Pinpoint the cell where the given text exists, returning its (X, Y) midpoint coordinate. 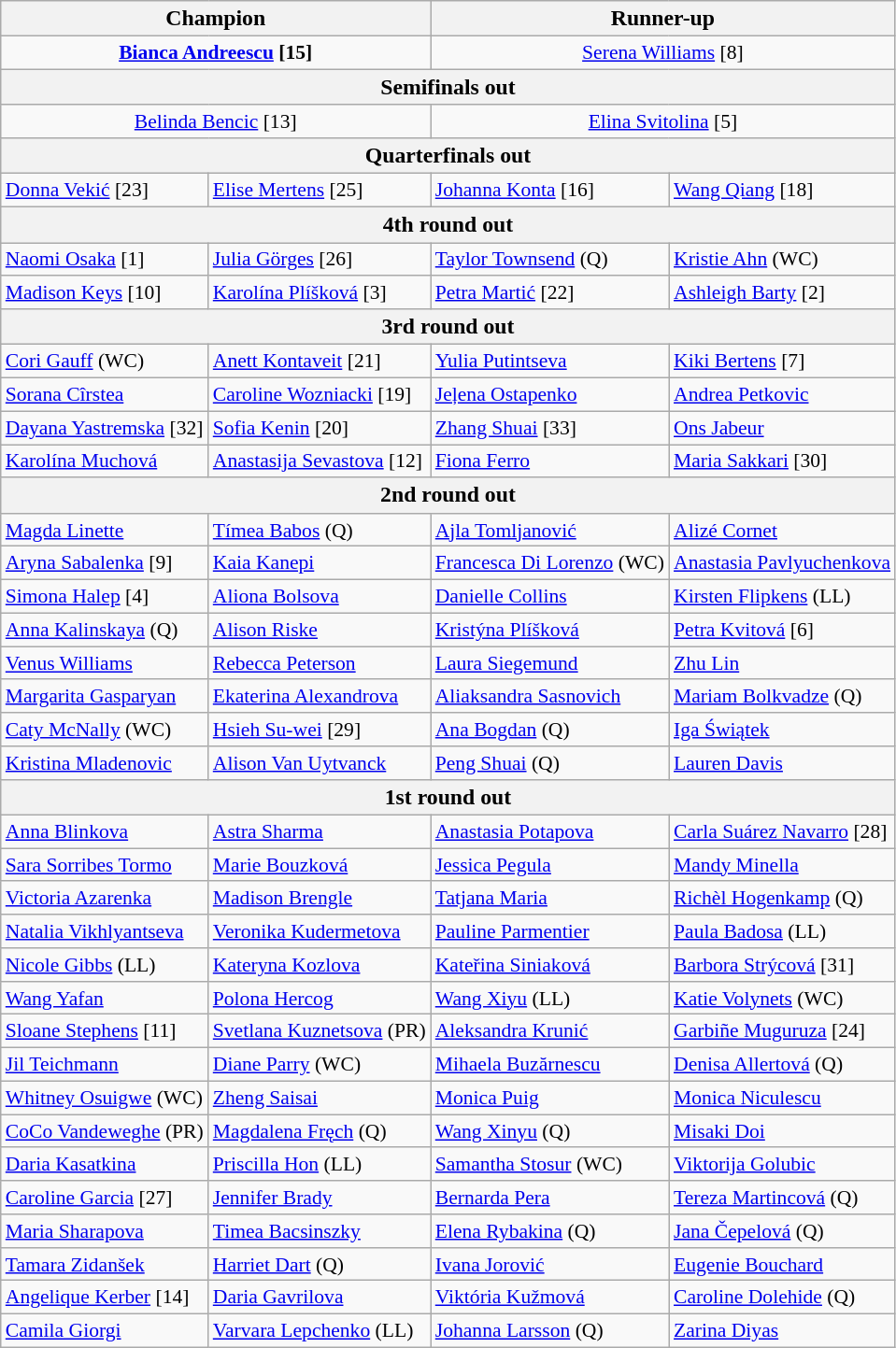
Eugenie Bouchard (782, 1265)
Timea Bacsinszky (320, 1231)
Svetlana Kuznetsova (PR) (320, 1031)
Anna Kalinskaya (Q) (105, 630)
Katie Volynets (WC) (782, 999)
Karolína Muchová (105, 461)
Wang Xinyu (Q) (549, 1131)
Anna Blinkova (105, 832)
Simona Halep [4] (105, 597)
Richèl Hogenkamp (Q) (782, 899)
Mariam Bolkvadze (Q) (782, 697)
Francesca Di Lorenzo (WC) (549, 563)
Kateřina Siniaková (549, 965)
Margarita Gasparyan (105, 697)
Alison Van Uytvanck (320, 763)
Jennifer Brady (320, 1198)
Kateryna Kozlova (320, 965)
Mandy Minella (782, 865)
Peng Shuai (Q) (549, 763)
Danielle Collins (549, 597)
Elina Svitolina [5] (663, 122)
Karolína Plíšková [3] (320, 293)
Magdalena Fręch (Q) (320, 1131)
Anastasija Sevastova [12] (320, 461)
Wang Yafan (105, 999)
Naomi Osaka [1] (105, 260)
Madison Brengle (320, 899)
Ajla Tomljanović (549, 531)
Johanna Larsson (Q) (549, 1331)
Sara Sorribes Tormo (105, 865)
Petra Kvitová [6] (782, 630)
Donna Vekić [23] (105, 191)
Pauline Parmentier (549, 931)
Andrea Petkovic (782, 395)
Jil Teichmann (105, 1065)
Zhang Shuai [33] (549, 428)
Sorana Cîrstea (105, 395)
Aliona Bolsova (320, 597)
Jeļena Ostapenko (549, 395)
Fiona Ferro (549, 461)
Nicole Gibbs (LL) (105, 965)
Monica Puig (549, 1099)
Venus Williams (105, 663)
Serena Williams [8] (663, 53)
Caroline Wozniacki [19] (320, 395)
Garbiñe Muguruza [24] (782, 1031)
Tereza Martincová (Q) (782, 1198)
Zheng Saisai (320, 1099)
Elise Mertens [25] (320, 191)
Johanna Konta [16] (549, 191)
Aryna Sabalenka [9] (105, 563)
Varvara Lepchenko (LL) (320, 1331)
Alizé Cornet (782, 531)
4th round out (448, 225)
Lauren Davis (782, 763)
Kristina Mladenovic (105, 763)
Ana Bogdan (Q) (549, 730)
Tímea Babos (Q) (320, 531)
Samantha Stosur (WC) (549, 1165)
Sloane Stephens [11] (105, 1031)
Laura Siegemund (549, 663)
Iga Świątek (782, 730)
Jana Čepelová (Q) (782, 1231)
1st round out (448, 798)
Carla Suárez Navarro [28] (782, 832)
Camila Giorgi (105, 1331)
Misaki Doi (782, 1131)
Mihaela Buzărnescu (549, 1065)
Tatjana Maria (549, 899)
Caty McNally (WC) (105, 730)
Kiki Bertens [7] (782, 362)
Sofia Kenin [20] (320, 428)
Zarina Diyas (782, 1331)
Yulia Putintseva (549, 362)
Champion (216, 19)
Quarterfinals out (448, 156)
Madison Keys [10] (105, 293)
Denisa Allertová (Q) (782, 1065)
Rebecca Peterson (320, 663)
Kristýna Plíšková (549, 630)
Taylor Townsend (Q) (549, 260)
Veronika Kudermetova (320, 931)
Caroline Dolehide (Q) (782, 1298)
Jessica Pegula (549, 865)
CoCo Vandeweghe (PR) (105, 1131)
Kristie Ahn (WC) (782, 260)
Alison Riske (320, 630)
Kirsten Flipkens (LL) (782, 597)
2nd round out (448, 496)
3rd round out (448, 327)
Magda Linette (105, 531)
Angelique Kerber [14] (105, 1298)
Julia Görges [26] (320, 260)
Whitney Osuigwe (WC) (105, 1099)
Petra Martić [22] (549, 293)
Ons Jabeur (782, 428)
Viktorija Golubic (782, 1165)
Bernarda Pera (549, 1198)
Dayana Yastremska [32] (105, 428)
Wang Xiyu (LL) (549, 999)
Daria Kasatkina (105, 1165)
Viktória Kužmová (549, 1298)
Tamara Zidanšek (105, 1265)
Elena Rybakina (Q) (549, 1231)
Aleksandra Krunić (549, 1031)
Ashleigh Barty [2] (782, 293)
Belinda Bencic [13] (216, 122)
Cori Gauff (WC) (105, 362)
Maria Sharapova (105, 1231)
Bianca Andreescu [15] (216, 53)
Zhu Lin (782, 663)
Harriet Dart (Q) (320, 1265)
Anastasia Potapova (549, 832)
Kaia Kanepi (320, 563)
Natalia Vikhlyantseva (105, 931)
Victoria Azarenka (105, 899)
Barbora Strýcová [31] (782, 965)
Marie Bouzková (320, 865)
Hsieh Su-wei [29] (320, 730)
Priscilla Hon (LL) (320, 1165)
Anett Kontaveit [21] (320, 362)
Runner-up (663, 19)
Astra Sharma (320, 832)
Wang Qiang [18] (782, 191)
Aliaksandra Sasnovich (549, 697)
Anastasia Pavlyuchenkova (782, 563)
Paula Badosa (LL) (782, 931)
Ivana Jorović (549, 1265)
Caroline Garcia [27] (105, 1198)
Monica Niculescu (782, 1099)
Daria Gavrilova (320, 1298)
Ekaterina Alexandrova (320, 697)
Diane Parry (WC) (320, 1065)
Maria Sakkari [30] (782, 461)
Semifinals out (448, 88)
Polona Hercog (320, 999)
